For the text-containing cell, return its midpoint in (x, y) coordinate format. 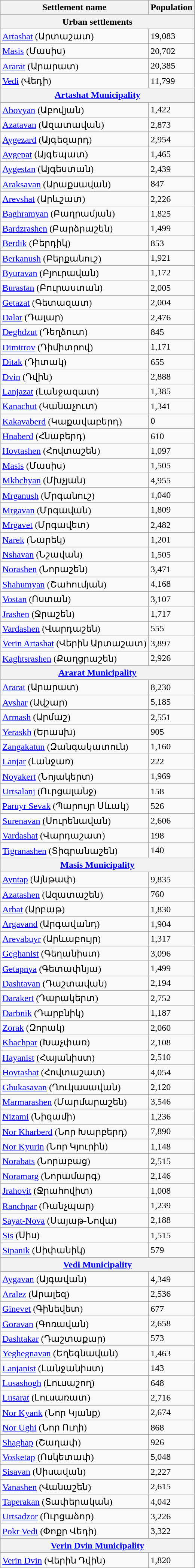
Avshar (Ավշար) (74, 702)
1,341 (171, 406)
20,385 (171, 66)
Dimitrov (Դիմիտրով) (74, 347)
143 (171, 1368)
760 (171, 894)
2,146 (171, 1176)
579 (171, 1250)
648 (171, 1383)
Darbnik (Դարբնիկ) (74, 1013)
Aygepat (Այգեպատ) (74, 154)
845 (171, 332)
Vostan (Ոստան) (74, 599)
2,752 (171, 998)
2,873 (171, 125)
3,471 (171, 570)
Armash (Արմաշ) (74, 717)
Taperakan (Տափերական) (74, 1502)
Arevshat (Արևշատ) (74, 199)
1,830 (171, 909)
677 (171, 1309)
Arbat (Արբաթ) (74, 909)
868 (171, 1427)
2,227 (171, 1472)
1,385 (171, 392)
Nor Ughi (Նոր Ուղի) (74, 1427)
Dalar (Դալար) (74, 317)
Bardzrashen (Բարձրաշեն) (74, 229)
1,463 (171, 1353)
2,716 (171, 1398)
2,954 (171, 139)
4,054 (171, 1072)
1,422 (171, 110)
2,194 (171, 983)
2,004 (171, 303)
2,551 (171, 717)
Mkhchyan (Մխչյան) (74, 480)
Shahumyan (Շահումյան) (74, 584)
3,546 (171, 1102)
Ginevet (Գինեվետ) (74, 1309)
Urtsalanj (Ուրցալանջ) (74, 791)
Hnaberd (Հնաբերդ) (74, 436)
9,835 (171, 879)
Lusashogh (Լուսաշող) (74, 1383)
1,040 (171, 495)
1,187 (171, 1013)
4,168 (171, 584)
3,897 (171, 643)
4,349 (171, 1279)
Verin Dvin (Վերին Դվին) (74, 1560)
2,188 (171, 1220)
2,226 (171, 199)
Marmarashen (Մարմարաշեն) (74, 1102)
19,083 (171, 36)
Ditak (Դիտակ) (74, 362)
Settlement name (74, 7)
1,921 (171, 258)
Zorak (Զորակ) (74, 1028)
Tigranashen (Տիգրանաշեն) (74, 851)
Baghramyan (Բաղրամյան) (74, 214)
2,005 (171, 288)
Burastan (Բուրաստան) (74, 288)
Vanashen (Վանաշեն) (74, 1487)
Aygezard (Այգեզարդ) (74, 139)
2,476 (171, 317)
Ranchpar (Ռանչպար) (74, 1206)
853 (171, 243)
Narek (Նարեկ) (74, 540)
Abovyan (Աբովյան) (74, 110)
Mrganush (Մրգանուշ) (74, 495)
1,904 (171, 924)
Nizami (Նիզամի) (74, 1117)
Sis (Սիս) (74, 1235)
2,108 (171, 1043)
526 (171, 806)
1,515 (171, 1235)
Aygestan (Այգեստան) (74, 169)
20,702 (171, 51)
Verin Artashat (Վերին Արտաշատ) (74, 643)
1,820 (171, 1560)
Lusarat (Լուսառատ) (74, 1398)
Vardashat (Վարդաշատ) (74, 836)
Mrgavan (Մրգավան) (74, 510)
2,674 (171, 1413)
Hayanist (Հայանիստ) (74, 1057)
Aygavan (Այգավան) (74, 1279)
Getazat (Գետազատ) (74, 303)
158 (171, 791)
Mrgavet (Մրգավետ) (74, 525)
Noyakert (Նոյակերտ) (74, 776)
7,890 (171, 1132)
Dashtakar (Դաշտաքար) (74, 1338)
610 (171, 436)
4,042 (171, 1502)
3,322 (171, 1531)
Jrahovit (Ջրահովիտ) (74, 1191)
Kaghtsrashen (Քաղցրաշեն) (74, 658)
Byuravan (Բյուրավան) (74, 273)
847 (171, 184)
2,888 (171, 377)
1,008 (171, 1191)
Yeraskh (Երասխ) (74, 732)
Deghdzut (Դեղձուտ) (74, 332)
Araksavan (Արաքսավան) (74, 184)
2,439 (171, 169)
555 (171, 629)
Zangakatun (Զանգակատուն) (74, 747)
Ararat Municipality (97, 673)
1,172 (171, 273)
1,717 (171, 614)
Shaghap (Շաղափ) (74, 1442)
655 (171, 362)
Norabats (Նորաբաց) (74, 1161)
Dashtavan (Դաշտավան) (74, 983)
Masis Municipality (97, 865)
1,239 (171, 1206)
Ayntap (Այնթափ) (74, 879)
Goravan (Գոռավան) (74, 1324)
Vedi Municipality (97, 1265)
Paruyr Sevak (Պարույր Սևակ) (74, 806)
Hovtashat (Հովտաշատ) (74, 1072)
Lanjazat (Լանջազատ) (74, 392)
Surenavan (Սուրենավան) (74, 821)
Noramarg (Նորամարգ) (74, 1176)
198 (171, 836)
1,236 (171, 1117)
Khachpar (Խաչփառ) (74, 1043)
926 (171, 1442)
Hovtashen (Հովտաշեն) (74, 451)
Nshavan (Նշավան) (74, 555)
1,160 (171, 747)
Jrashen (Ջրաշեն) (74, 614)
Kakavaberd (Կաքավաբերդ) (74, 421)
Kanachut (Կանաչուտ) (74, 406)
3,107 (171, 599)
3,096 (171, 954)
0 (171, 421)
Berdik (Բերդիկ) (74, 243)
Artashat (Արտաշատ) (74, 36)
1,465 (171, 154)
1,201 (171, 540)
Aralez (Արալեզ) (74, 1294)
2,926 (171, 658)
Nor Kyank (Նոր Կյանք) (74, 1413)
Arevabuyr (Արևաբույր) (74, 939)
Azatavan (Ազատավան) (74, 125)
Vedi (Վեդի) (74, 81)
1,171 (171, 347)
2,510 (171, 1057)
Berkanush (Բերքանուշ) (74, 258)
Darakert (Դարակերտ) (74, 998)
Azatashen (Ազատաշեն) (74, 894)
Dvin (Դվին) (74, 377)
905 (171, 732)
4,955 (171, 480)
5,185 (171, 702)
1,825 (171, 214)
1,317 (171, 939)
Yeghegnavan (Եղեգնավան) (74, 1353)
Pokr Vedi (Փոքր Վեդի) (74, 1531)
Ghukasavan (Ղուկասավան) (74, 1087)
1,809 (171, 510)
Verin Dvin Municipality (97, 1546)
Argavand (Արգավանդ) (74, 924)
3,226 (171, 1516)
8,230 (171, 688)
2,120 (171, 1087)
Sisavan (Սիսավան) (74, 1472)
Nor Kharberd (Նոր Խարբերդ) (74, 1132)
Norashen (Նորաշեն) (74, 570)
Sayat-Nova (Սայաթ-Նովա) (74, 1220)
2,060 (171, 1028)
Urtsadzor (Ուրցաձոր) (74, 1516)
2,515 (171, 1161)
222 (171, 761)
2,658 (171, 1324)
11,799 (171, 81)
1,148 (171, 1146)
Artashat Municipality (97, 95)
Getapnya (Գետափնյա) (74, 969)
Vardashen (Վարդաշեն) (74, 629)
2,606 (171, 821)
Sipanik (Սիփանիկ) (74, 1250)
1,969 (171, 776)
Geghanist (Գեղանիստ) (74, 954)
2,615 (171, 1487)
573 (171, 1338)
140 (171, 851)
Population (171, 7)
5,048 (171, 1457)
2,536 (171, 1294)
Nor Kyurin (Նոր Կյուրին) (74, 1146)
1,097 (171, 451)
Lanjar (Լանջառ) (74, 761)
Vosketap (Ոսկետափ) (74, 1457)
2,482 (171, 525)
Urban settlements (97, 22)
Lanjanist (Լանջանիստ) (74, 1368)
